Find where the given text appears and provide that cell's center as (X, Y) coordinate. 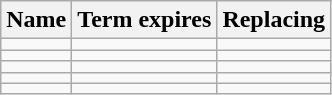
Replacing (274, 20)
Name (36, 20)
Term expires (144, 20)
